Pinpoint the cell where the given text exists, returning its [x, y] midpoint coordinate. 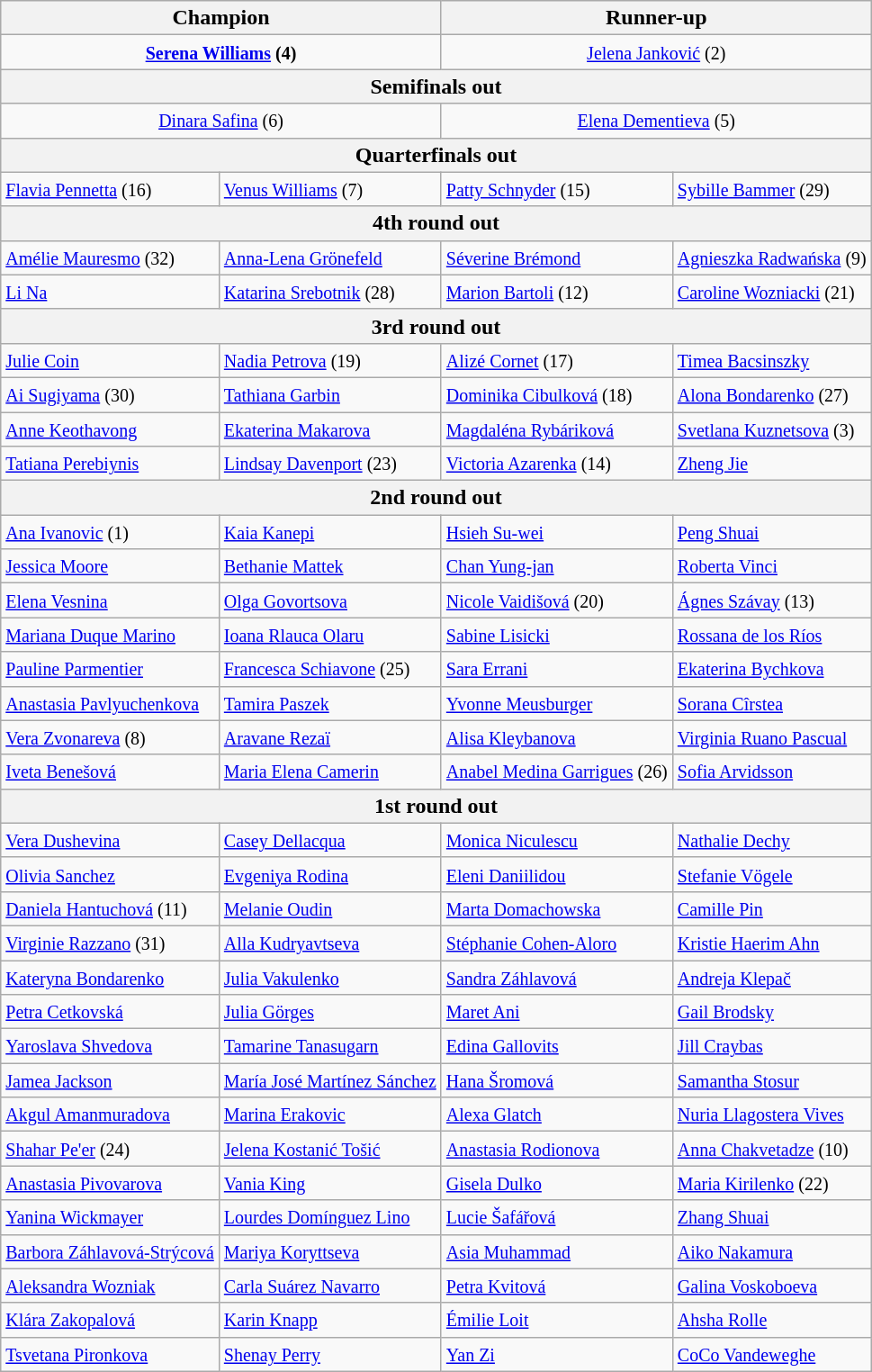
Aravane Rezaï [329, 737]
Aleksandra Wozniak [110, 1286]
Séverine Brémond [556, 257]
Monica Niculescu [556, 840]
Quarterfinals out [436, 155]
1st round out [436, 806]
Melanie Oudin [329, 908]
Bethanie Mattek [329, 566]
Camille Pin [772, 908]
Lindsay Davenport (23) [329, 464]
Maret Ani [556, 1012]
Zhang Shuai [772, 1217]
Alizé Cornet (17) [556, 360]
Olga Govortsova [329, 600]
Sandra Záhlavová [556, 977]
Anna Chakvetadze (10) [772, 1149]
Nathalie Dechy [772, 840]
Zheng Jie [772, 464]
Ana Ivanovic (1) [110, 532]
Sybille Bammer (29) [772, 189]
Yanina Wickmayer [110, 1217]
Chan Yung-jan [556, 566]
Émilie Loit [556, 1320]
Pauline Parmentier [110, 669]
Stéphanie Cohen-Aloro [556, 943]
Elena Vesnina [110, 600]
Gail Brodsky [772, 1012]
Semifinals out [436, 86]
Edina Gallovits [556, 1046]
Caroline Wozniacki (21) [772, 292]
Tamira Paszek [329, 703]
Hsieh Su-wei [556, 532]
Dominika Cibulková (18) [556, 394]
Jill Craybas [772, 1046]
Marion Bartoli (12) [556, 292]
Samantha Stosur [772, 1080]
Julie Coin [110, 360]
Timea Bacsinszky [772, 360]
Marina Erakovic [329, 1115]
Eleni Daniilidou [556, 874]
Flavia Pennetta (16) [110, 189]
Kaia Kanepi [329, 532]
Petra Cetkovská [110, 1012]
Tamarine Tanasugarn [329, 1046]
Francesca Schiavone (25) [329, 669]
Patty Schnyder (15) [556, 189]
Ai Sugiyama (30) [110, 394]
Runner-up [656, 18]
Amélie Mauresmo (32) [110, 257]
Alona Bondarenko (27) [772, 394]
Serena Williams (4) [221, 52]
Anabel Medina Garrigues (26) [556, 772]
Casey Dellacqua [329, 840]
Shahar Pe'er (24) [110, 1149]
Svetlana Kuznetsova (3) [772, 429]
Anastasia Rodionova [556, 1149]
Andreja Klepač [772, 977]
Jelena Janković (2) [656, 52]
Iveta Benešová [110, 772]
Karin Knapp [329, 1320]
Nuria Llagostera Vives [772, 1115]
Magdaléna Rybáriková [556, 429]
Ekaterina Makarova [329, 429]
Maria Kirilenko (22) [772, 1183]
Jamea Jackson [110, 1080]
Ioana Rlauca Olaru [329, 635]
Julia Vakulenko [329, 977]
CoCo Vandeweghe [772, 1354]
Vera Zvonareva (8) [110, 737]
Rossana de los Ríos [772, 635]
Li Na [110, 292]
Virginia Ruano Pascual [772, 737]
Galina Voskoboeva [772, 1286]
Peng Shuai [772, 532]
Lourdes Domínguez Lino [329, 1217]
Marta Domachowska [556, 908]
Jessica Moore [110, 566]
Victoria Azarenka (14) [556, 464]
Agnieszka Radwańska (9) [772, 257]
Dinara Safina (6) [221, 121]
Kateryna Bondarenko [110, 977]
2nd round out [436, 498]
Asia Muhammad [556, 1251]
Stefanie Vögele [772, 874]
Ágnes Szávay (13) [772, 600]
Sara Errani [556, 669]
4th round out [436, 223]
Alisa Kleybanova [556, 737]
Yan Zi [556, 1354]
Olivia Sanchez [110, 874]
Aiko Nakamura [772, 1251]
Yvonne Meusburger [556, 703]
Yaroslava Shvedova [110, 1046]
Kristie Haerim Ahn [772, 943]
María José Martínez Sánchez [329, 1080]
Venus Williams (7) [329, 189]
Nicole Vaidišová (20) [556, 600]
Mariya Koryttseva [329, 1251]
Evgeniya Rodina [329, 874]
Vera Dushevina [110, 840]
Sabine Lisicki [556, 635]
Jelena Kostanić Tošić [329, 1149]
Mariana Duque Marino [110, 635]
Maria Elena Camerin [329, 772]
Tsvetana Pironkova [110, 1354]
Ekaterina Bychkova [772, 669]
Barbora Záhlavová-Strýcová [110, 1251]
Klára Zakopalová [110, 1320]
Katarina Srebotnik (28) [329, 292]
Elena Dementieva (5) [656, 121]
Daniela Hantuchová (11) [110, 908]
Nadia Petrova (19) [329, 360]
Tathiana Garbin [329, 394]
Champion [221, 18]
Virginie Razzano (31) [110, 943]
Anastasia Pavlyuchenkova [110, 703]
Anastasia Pivovarova [110, 1183]
Anne Keothavong [110, 429]
Sofia Arvidsson [772, 772]
Vania King [329, 1183]
Shenay Perry [329, 1354]
Sorana Cîrstea [772, 703]
3rd round out [436, 326]
Hana Šromová [556, 1080]
Gisela Dulko [556, 1183]
Tatiana Perebiynis [110, 464]
Carla Suárez Navarro [329, 1286]
Alla Kudryavtseva [329, 943]
Julia Görges [329, 1012]
Alexa Glatch [556, 1115]
Ahsha Rolle [772, 1320]
Roberta Vinci [772, 566]
Akgul Amanmuradova [110, 1115]
Lucie Šafářová [556, 1217]
Anna-Lena Grönefeld [329, 257]
Petra Kvitová [556, 1286]
